Return (X, Y) of the center of cell containing provided text 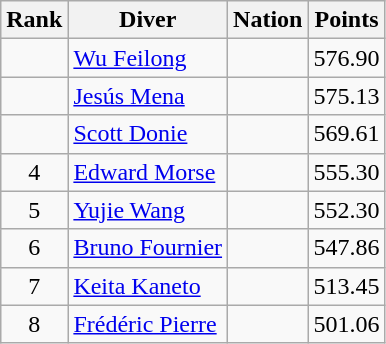
Bruno Fournier (148, 248)
Yujie Wang (148, 210)
547.86 (346, 248)
569.61 (346, 134)
575.13 (346, 96)
Edward Morse (148, 172)
8 (34, 324)
5 (34, 210)
4 (34, 172)
Scott Donie (148, 134)
Wu Feilong (148, 58)
Frédéric Pierre (148, 324)
555.30 (346, 172)
Nation (268, 20)
6 (34, 248)
Jesús Mena (148, 96)
Diver (148, 20)
501.06 (346, 324)
576.90 (346, 58)
Keita Kaneto (148, 286)
513.45 (346, 286)
552.30 (346, 210)
7 (34, 286)
Rank (34, 20)
Points (346, 20)
